Provide the [X, Y] coordinate of the cell's center where the given text is located.  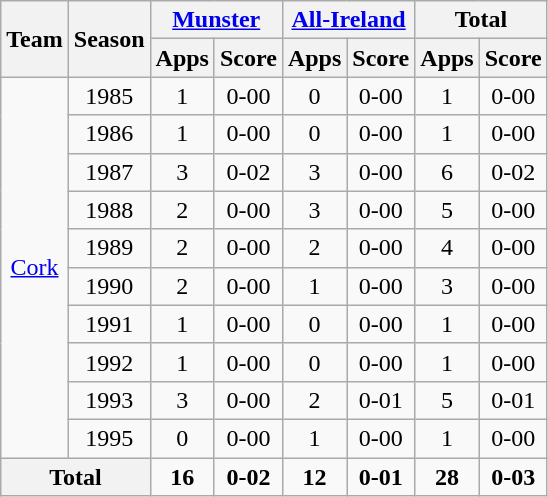
1991 [109, 324]
All-Ireland [348, 20]
1988 [109, 210]
1993 [109, 400]
Cork [35, 268]
1992 [109, 362]
1990 [109, 286]
0-03 [513, 477]
Munster [216, 20]
1986 [109, 134]
Season [109, 39]
1989 [109, 248]
6 [447, 172]
4 [447, 248]
1995 [109, 438]
1987 [109, 172]
28 [447, 477]
16 [182, 477]
1985 [109, 96]
12 [314, 477]
Team [35, 39]
